Determine the (X, Y) coordinate at the center of the cell enclosing the given text.  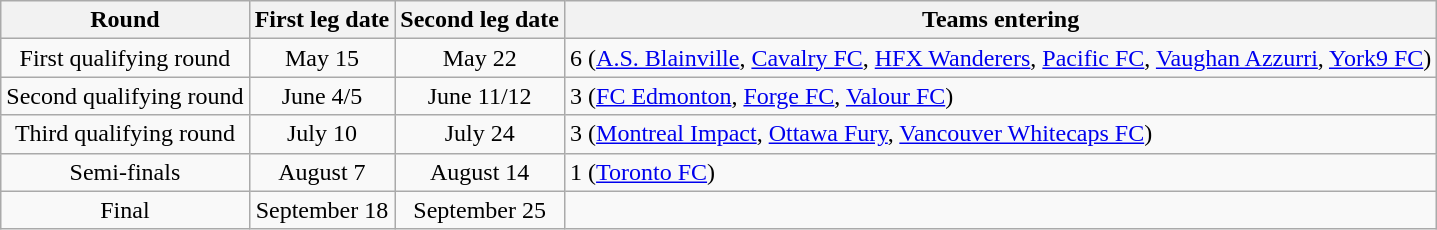
3 (FC Edmonton, Forge FC, Valour FC) (1001, 96)
June 11/12 (480, 96)
July 24 (480, 134)
First leg date (322, 20)
September 25 (480, 210)
Teams entering (1001, 20)
September 18 (322, 210)
First qualifying round (125, 58)
Second leg date (480, 20)
Second qualifying round (125, 96)
Final (125, 210)
3 (Montreal Impact, Ottawa Fury, Vancouver Whitecaps FC) (1001, 134)
1 (Toronto FC) (1001, 172)
June 4/5 (322, 96)
Round (125, 20)
July 10 (322, 134)
6 (A.S. Blainville, Cavalry FC, HFX Wanderers, Pacific FC, Vaughan Azzurri, York9 FC) (1001, 58)
May 15 (322, 58)
August 7 (322, 172)
May 22 (480, 58)
Semi-finals (125, 172)
Third qualifying round (125, 134)
August 14 (480, 172)
